Locate the cell with the specified text and output its [x, y] center coordinate. 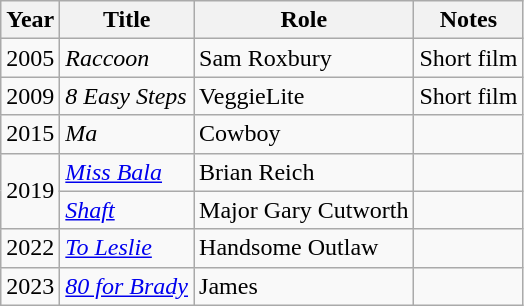
2009 [30, 96]
Brian Reich [304, 172]
Handsome Outlaw [304, 248]
2022 [30, 248]
Year [30, 20]
80 for Brady [127, 286]
2015 [30, 134]
Cowboy [304, 134]
Ma [127, 134]
James [304, 286]
Title [127, 20]
Major Gary Cutworth [304, 210]
Role [304, 20]
2023 [30, 286]
8 Easy Steps [127, 96]
To Leslie [127, 248]
Miss Bala [127, 172]
Notes [468, 20]
VeggieLite [304, 96]
2019 [30, 191]
2005 [30, 58]
Raccoon [127, 58]
Shaft [127, 210]
Sam Roxbury [304, 58]
